For the text-containing cell, return its midpoint in [X, Y] coordinate format. 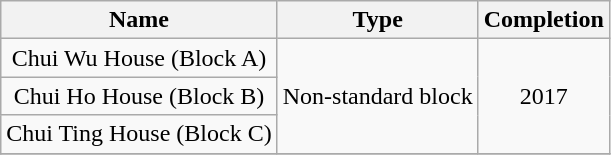
Non-standard block [378, 96]
Chui Ho House (Block B) [139, 96]
2017 [544, 96]
Chui Wu House (Block A) [139, 58]
Name [139, 20]
Completion [544, 20]
Chui Ting House (Block C) [139, 134]
Type [378, 20]
